Locate the cell with the specified text and output its (x, y) center coordinate. 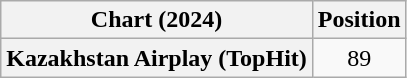
89 (359, 58)
Kazakhstan Airplay (TopHit) (157, 58)
Chart (2024) (157, 20)
Position (359, 20)
